Detect which cell encompasses the target text, then output its (X, Y) center coordinate. 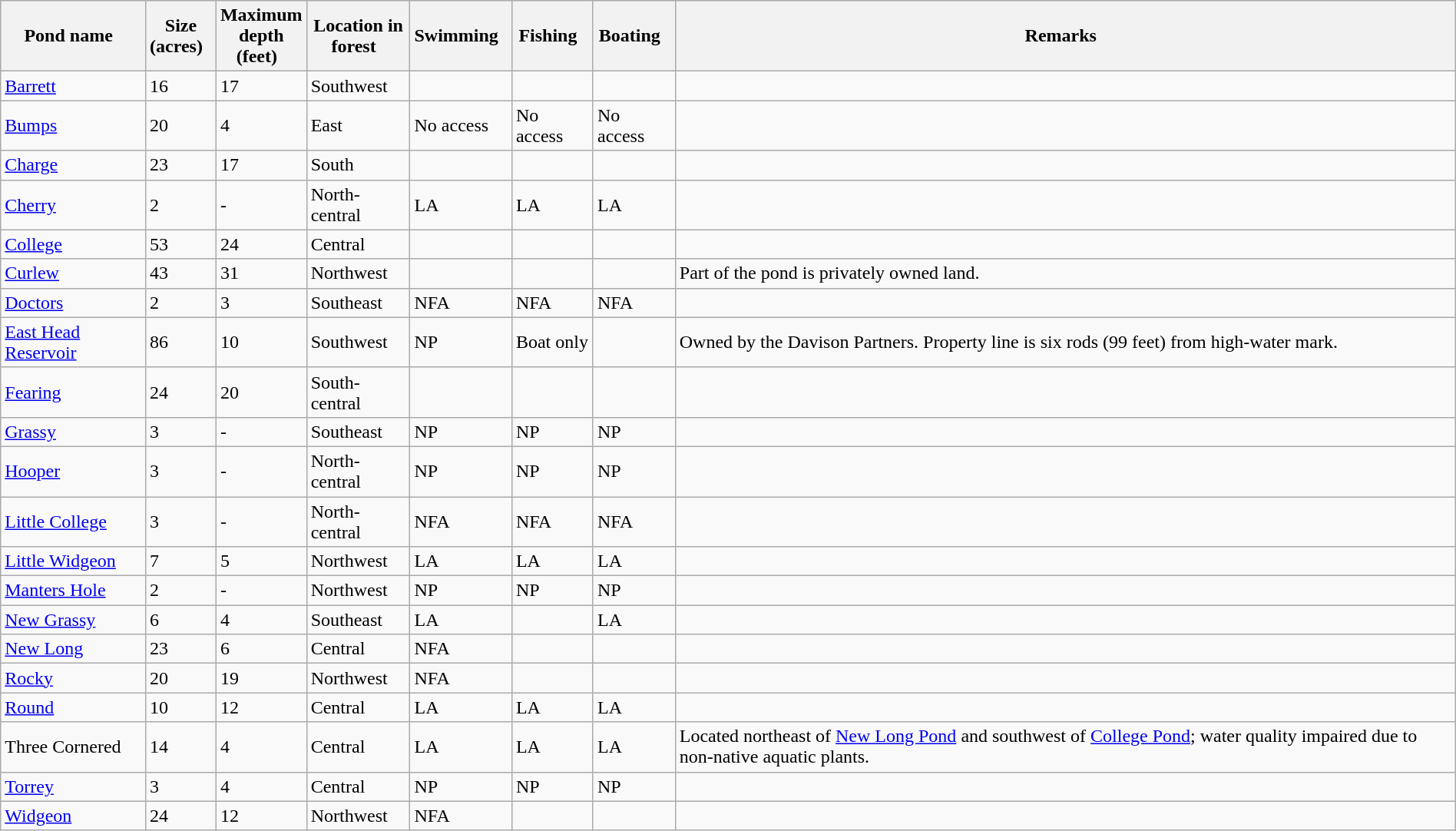
Remarks (1065, 36)
7 (180, 561)
86 (180, 343)
Cherry (74, 204)
5 (261, 561)
Owned by the Davison Partners. Property line is six rods (99 feet) from high-water mark. (1065, 343)
Fishing (552, 36)
Rocky (74, 678)
Round (74, 707)
Little Widgeon (74, 561)
Doctors (74, 303)
Pond name (74, 36)
16 (180, 86)
Located northeast of New Long Pond and southwest of College Pond; water quality impaired due to non-native aquatic plants. (1065, 747)
31 (261, 273)
Boating (634, 36)
43 (180, 273)
Torrey (74, 786)
East Head Reservoir (74, 343)
Three Cornered (74, 747)
Bumps (74, 126)
Location in forest (358, 36)
Fearing (74, 392)
Maximum depth (feet) (261, 36)
Charge (74, 165)
Swimming (461, 36)
14 (180, 747)
New Grassy (74, 620)
Little College (74, 521)
Widgeon (74, 816)
Boat only (552, 343)
College (74, 244)
Grassy (74, 432)
Curlew (74, 273)
South (358, 165)
Barrett (74, 86)
19 (261, 678)
Manters Hole (74, 591)
Part of the pond is privately owned land. (1065, 273)
Hooper (74, 472)
South-central (358, 392)
New Long (74, 649)
53 (180, 244)
Size (acres) (180, 36)
East (358, 126)
